Scan for the cell matching the given text and deliver its [x, y] coordinate at center. 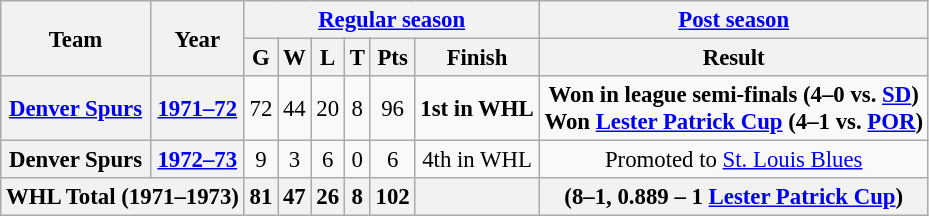
47 [294, 197]
26 [328, 197]
1st in WHL [477, 108]
Won in league semi-finals (4–0 vs. SD) Won Lester Patrick Cup (4–1 vs. POR) [734, 108]
Post season [734, 20]
4th in WHL [477, 160]
1971–72 [197, 108]
72 [260, 108]
WHL Total (1971–1973) [123, 197]
Year [197, 38]
0 [357, 160]
1972–73 [197, 160]
Regular season [392, 20]
44 [294, 108]
Promoted to St. Louis Blues [734, 160]
L [328, 58]
Result [734, 58]
Finish [477, 58]
W [294, 58]
T [357, 58]
Pts [392, 58]
G [260, 58]
20 [328, 108]
96 [392, 108]
Team [76, 38]
81 [260, 197]
3 [294, 160]
(8–1, 0.889 – 1 Lester Patrick Cup) [734, 197]
9 [260, 160]
102 [392, 197]
